Scan for the cell matching the given text and deliver its (x, y) coordinate at center. 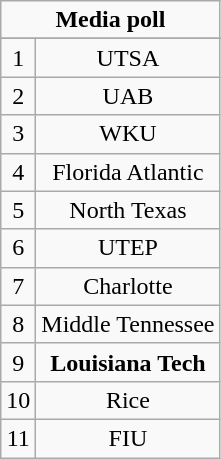
5 (18, 210)
WKU (128, 134)
10 (18, 400)
Florida Atlantic (128, 172)
1 (18, 58)
Louisiana Tech (128, 362)
UTSA (128, 58)
UAB (128, 96)
Rice (128, 400)
2 (18, 96)
Charlotte (128, 286)
North Texas (128, 210)
UTEP (128, 248)
Middle Tennessee (128, 324)
4 (18, 172)
7 (18, 286)
9 (18, 362)
6 (18, 248)
11 (18, 438)
3 (18, 134)
Media poll (110, 20)
8 (18, 324)
FIU (128, 438)
